Locate the cell with the specified text and output its (X, Y) center coordinate. 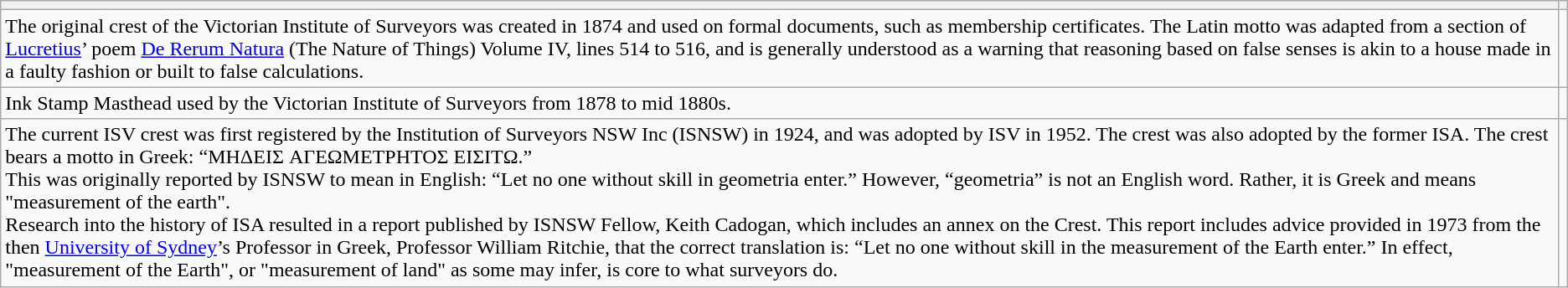
Ink Stamp Masthead used by the Victorian Institute of Surveyors from 1878 to mid 1880s. (779, 103)
